Locate the cell with the specified text and output its [x, y] center coordinate. 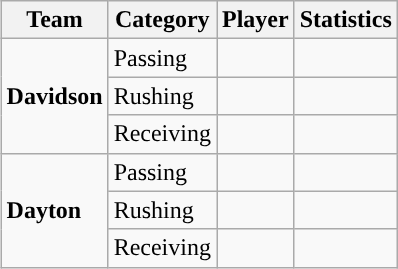
Statistics [346, 20]
Category [162, 20]
Team [54, 20]
Player [255, 20]
Davidson [54, 96]
Dayton [54, 210]
